Pinpoint the cell where the given text exists, returning its [x, y] midpoint coordinate. 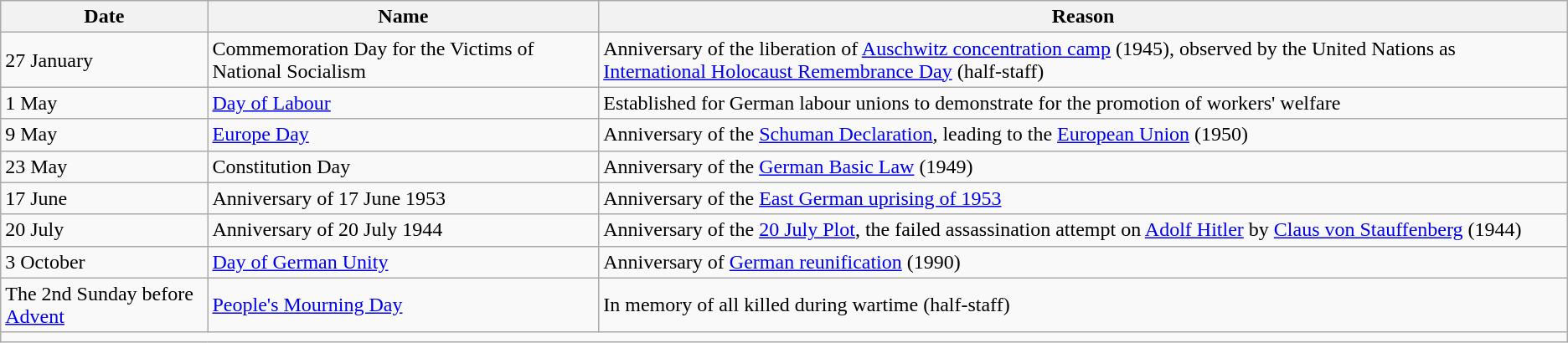
In memory of all killed during wartime (half-staff) [1084, 305]
Date [104, 17]
Anniversary of the Schuman Declaration, leading to the European Union (1950) [1084, 135]
Anniversary of 20 July 1944 [404, 230]
Day of German Unity [404, 262]
People's Mourning Day [404, 305]
17 June [104, 198]
Name [404, 17]
Anniversary of German reunification (1990) [1084, 262]
Reason [1084, 17]
27 January [104, 60]
The 2nd Sunday before Advent [104, 305]
3 October [104, 262]
Anniversary of 17 June 1953 [404, 198]
Constitution Day [404, 166]
Anniversary of the East German uprising of 1953 [1084, 198]
Day of Labour [404, 103]
20 July [104, 230]
23 May [104, 166]
Europe Day [404, 135]
Established for German labour unions to demonstrate for the promotion of workers' welfare [1084, 103]
9 May [104, 135]
Anniversary of the German Basic Law (1949) [1084, 166]
1 May [104, 103]
Commemoration Day for the Victims of National Socialism [404, 60]
Anniversary of the 20 July Plot, the failed assassination attempt on Adolf Hitler by Claus von Stauffenberg (1944) [1084, 230]
